For the text-containing cell, return its midpoint in [X, Y] coordinate format. 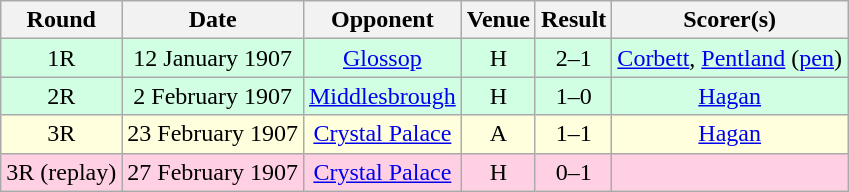
Glossop [382, 58]
0–1 [573, 172]
1–1 [573, 134]
1–0 [573, 96]
2R [62, 96]
Result [573, 20]
Venue [498, 20]
1R [62, 58]
27 February 1907 [213, 172]
Date [213, 20]
2–1 [573, 58]
Scorer(s) [730, 20]
3R (replay) [62, 172]
Corbett, Pentland (pen) [730, 58]
Middlesbrough [382, 96]
Opponent [382, 20]
23 February 1907 [213, 134]
A [498, 134]
12 January 1907 [213, 58]
Round [62, 20]
2 February 1907 [213, 96]
3R [62, 134]
